Output the [x, y] coordinate of the center of the cell containing the given text.  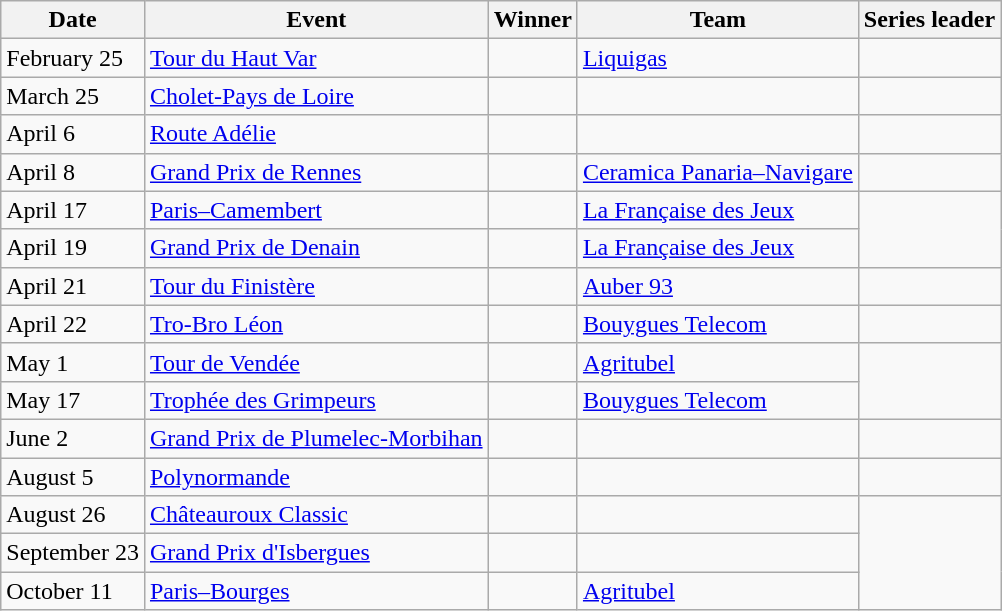
Winner [532, 20]
Polynormande [316, 477]
April 21 [73, 286]
Paris–Camembert [316, 210]
May 1 [73, 362]
Tour de Vendée [316, 362]
April 17 [73, 210]
August 26 [73, 515]
September 23 [73, 553]
Route Adélie [316, 134]
Paris–Bourges [316, 591]
June 2 [73, 438]
Ceramica Panaria–Navigare [718, 172]
Tour du Haut Var [316, 58]
August 5 [73, 477]
April 6 [73, 134]
April 22 [73, 324]
Auber 93 [718, 286]
Team [718, 20]
April 8 [73, 172]
April 19 [73, 248]
Grand Prix d'Isbergues [316, 553]
Tour du Finistère [316, 286]
October 11 [73, 591]
May 17 [73, 400]
March 25 [73, 96]
Trophée des Grimpeurs [316, 400]
Series leader [929, 20]
Liquigas [718, 58]
Grand Prix de Rennes [316, 172]
Tro-Bro Léon [316, 324]
February 25 [73, 58]
Grand Prix de Plumelec-Morbihan [316, 438]
Event [316, 20]
Cholet-Pays de Loire [316, 96]
Date [73, 20]
Châteauroux Classic [316, 515]
Grand Prix de Denain [316, 248]
